Search for the cell housing the specified text and yield its (X, Y) center coordinate. 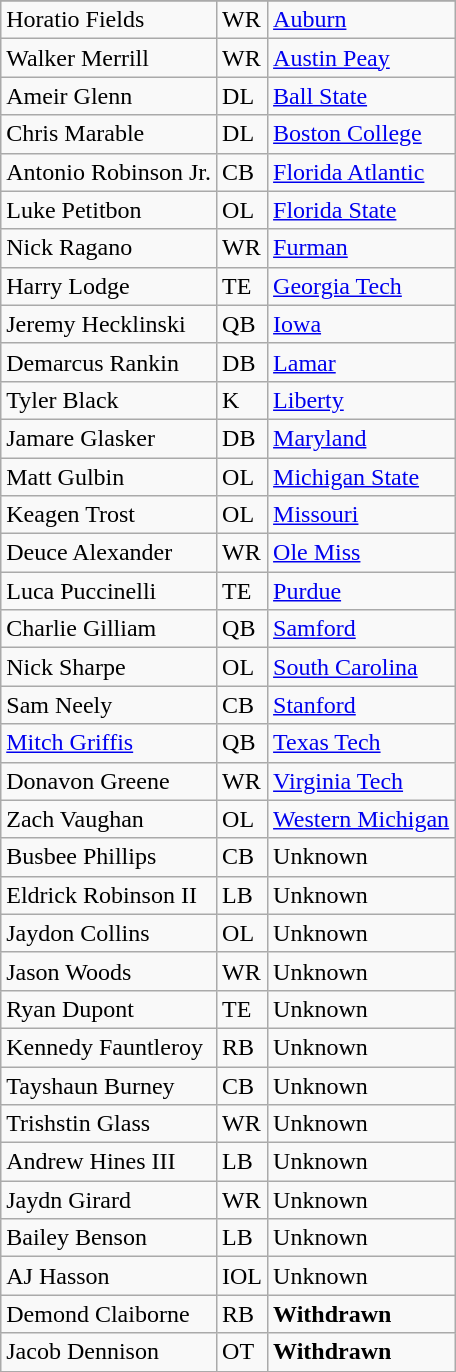
Jason Woods (109, 971)
Sam Neely (109, 705)
Kennedy Fauntleroy (109, 1047)
Trishstin Glass (109, 1124)
Demond Claiborne (109, 1314)
Bailey Benson (109, 1238)
IOL (242, 1276)
Matt Gulbin (109, 477)
Ryan Dupont (109, 1009)
Horatio Fields (109, 20)
Stanford (362, 705)
Purdue (362, 591)
Tyler Black (109, 400)
K (242, 400)
Harry Lodge (109, 286)
Missouri (362, 515)
Ole Miss (362, 553)
Texas Tech (362, 743)
Antonio Robinson Jr. (109, 172)
Walker Merrill (109, 58)
Keagen Trost (109, 515)
Charlie Gilliam (109, 629)
Lamar (362, 362)
OT (242, 1352)
Luca Puccinelli (109, 591)
Jeremy Hecklinski (109, 324)
Michigan State (362, 477)
Nick Sharpe (109, 667)
Samford (362, 629)
Eldrick Robinson II (109, 895)
Zach Vaughan (109, 819)
Deuce Alexander (109, 553)
South Carolina (362, 667)
Jacob Dennison (109, 1352)
Ameir Glenn (109, 96)
Mitch Griffis (109, 743)
Georgia Tech (362, 286)
Florida State (362, 210)
Western Michigan (362, 819)
Austin Peay (362, 58)
Jaydn Girard (109, 1200)
Florida Atlantic (362, 172)
Busbee Phillips (109, 857)
AJ Hasson (109, 1276)
Donavon Greene (109, 781)
Auburn (362, 20)
Andrew Hines III (109, 1162)
Iowa (362, 324)
Jamare Glasker (109, 438)
Demarcus Rankin (109, 362)
Boston College (362, 134)
Virginia Tech (362, 781)
Luke Petitbon (109, 210)
Jaydon Collins (109, 933)
Nick Ragano (109, 248)
Furman (362, 248)
Chris Marable (109, 134)
Maryland (362, 438)
Ball State (362, 96)
Liberty (362, 400)
Tayshaun Burney (109, 1085)
